Identify which cell holds the provided text, then report its [X, Y] central coordinate. 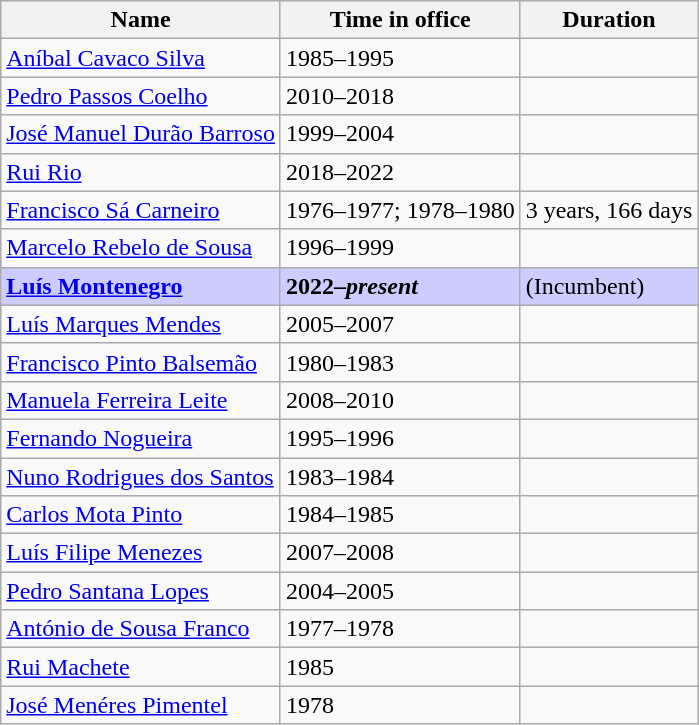
1983–1984 [400, 477]
1985–1995 [400, 58]
Pedro Santana Lopes [141, 591]
2005–2007 [400, 324]
2022–present [400, 286]
1984–1985 [400, 515]
2004–2005 [400, 591]
José Menéres Pimentel [141, 705]
1985 [400, 667]
(Incumbent) [609, 286]
Marcelo Rebelo de Sousa [141, 248]
2007–2008 [400, 553]
Carlos Mota Pinto [141, 515]
3 years, 166 days [609, 210]
1996–1999 [400, 248]
1995–1996 [400, 438]
António de Sousa Franco [141, 629]
Francisco Pinto Balsemão [141, 362]
Luís Montenegro [141, 286]
1980–1983 [400, 362]
Francisco Sá Carneiro [141, 210]
2018–2022 [400, 172]
José Manuel Durão Barroso [141, 134]
Fernando Nogueira [141, 438]
Aníbal Cavaco Silva [141, 58]
Manuela Ferreira Leite [141, 400]
Duration [609, 20]
1999–2004 [400, 134]
1978 [400, 705]
Nuno Rodrigues dos Santos [141, 477]
Rui Rio [141, 172]
Luís Marques Mendes [141, 324]
Pedro Passos Coelho [141, 96]
2010–2018 [400, 96]
Name [141, 20]
Time in office [400, 20]
Luís Filipe Menezes [141, 553]
1977–1978 [400, 629]
2008–2010 [400, 400]
Rui Machete [141, 667]
1976–1977; 1978–1980 [400, 210]
